Return [X, Y] of the center of cell containing provided text 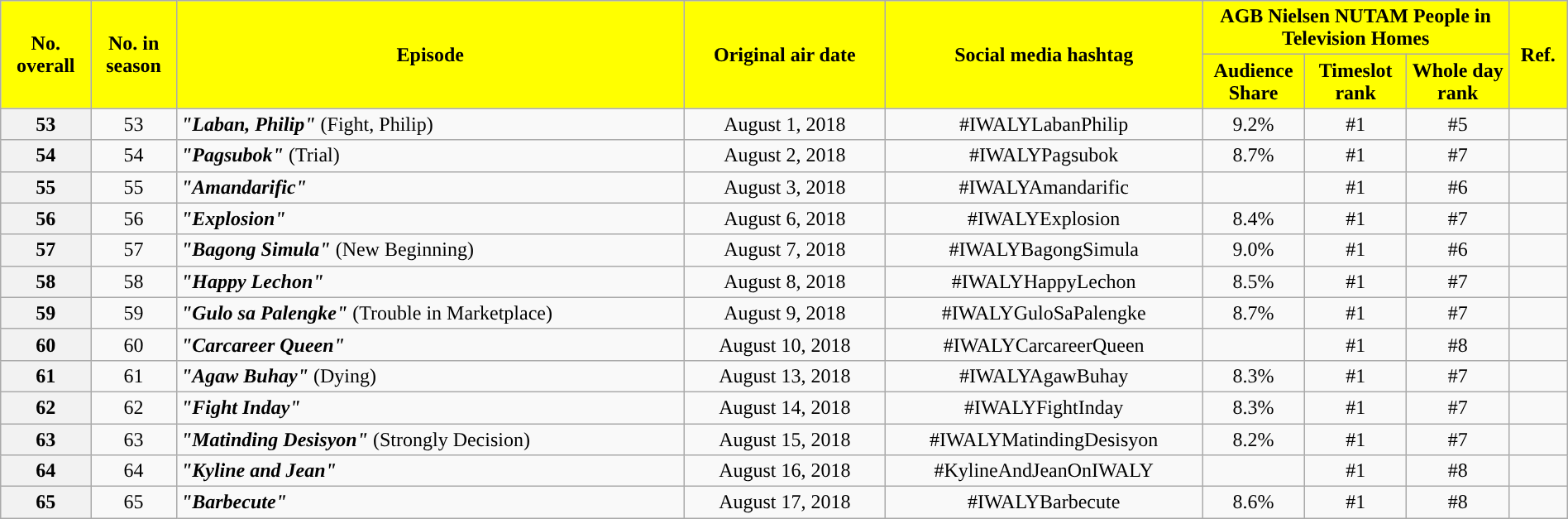
#5 [1458, 124]
August 10, 2018 [785, 344]
"Carcareer Queen" [430, 344]
Ref. [1538, 55]
"Pagsubok" (Trial) [430, 156]
9.2% [1254, 124]
August 13, 2018 [785, 376]
Social media hashtag [1044, 55]
Timeslotrank [1355, 81]
#IWALYGuloSaPalengke [1044, 313]
8.5% [1254, 281]
August 6, 2018 [785, 219]
#IWALYFightInday [1044, 407]
"Amandarific" [430, 187]
August 16, 2018 [785, 471]
"Barbecute" [430, 502]
"Matinding Desisyon" (Strongly Decision) [430, 440]
#IWALYBagongSimula [1044, 250]
#IWALYLabanPhilip [1044, 124]
Whole dayrank [1458, 81]
AGB Nielsen NUTAM People in Television Homes [1356, 28]
#KylineAndJeanOnIWALY [1044, 471]
#IWALYMatindingDesisyon [1044, 440]
Audience Share [1254, 81]
8.2% [1254, 440]
Original air date [785, 55]
"Fight Inday" [430, 407]
"Happy Lechon" [430, 281]
August 7, 2018 [785, 250]
#IWALYAmandarific [1044, 187]
August 3, 2018 [785, 187]
August 14, 2018 [785, 407]
"Explosion" [430, 219]
#IWALYBarbecute [1044, 502]
"Agaw Buhay" (Dying) [430, 376]
"Laban, Philip" (Fight, Philip) [430, 124]
August 15, 2018 [785, 440]
Episode [430, 55]
August 9, 2018 [785, 313]
August 1, 2018 [785, 124]
#IWALYAgawBuhay [1044, 376]
"Bagong Simula" (New Beginning) [430, 250]
August 8, 2018 [785, 281]
"Kyline and Jean" [430, 471]
9.0% [1254, 250]
August 2, 2018 [785, 156]
No.overall [46, 55]
No. inseason [134, 55]
#IWALYCarcareerQueen [1044, 344]
#IWALYPagsubok [1044, 156]
#IWALYHappyLechon [1044, 281]
8.4% [1254, 219]
"Gulo sa Palengke" (Trouble in Marketplace) [430, 313]
#IWALYExplosion [1044, 219]
8.6% [1254, 502]
August 17, 2018 [785, 502]
